Provide the [X, Y] coordinate of the cell's center where the given text is located.  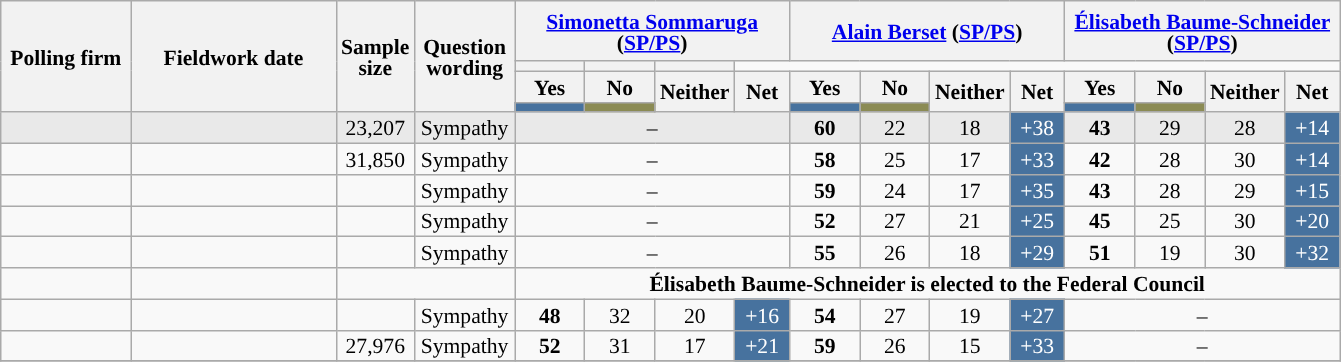
21 [970, 222]
+32 [1312, 252]
24 [895, 190]
23,207 [375, 128]
+25 [1038, 222]
22 [895, 128]
+15 [1312, 190]
54 [825, 314]
Élisabeth Baume-Schneider (SP/PS) [1202, 31]
42 [1100, 160]
15 [970, 346]
+38 [1038, 128]
31 [620, 346]
+27 [1038, 314]
31,850 [375, 160]
+16 [762, 314]
+20 [1312, 222]
20 [695, 314]
+29 [1038, 252]
45 [1100, 222]
Simonetta Sommaruga (SP/PS) [652, 31]
Polling firm [66, 56]
48 [550, 314]
51 [1100, 252]
Fieldwork date [234, 56]
Question wording [464, 56]
Samplesize [375, 56]
Élisabeth Baume-Schneider is elected to the Federal Council [928, 284]
32 [620, 314]
Alain Berset (SP/PS) [928, 31]
+35 [1038, 190]
58 [825, 160]
27,976 [375, 346]
60 [825, 128]
55 [825, 252]
+21 [762, 346]
